Capture the cell that displays the provided text and extract its (X, Y) central coordinate. 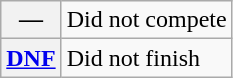
Did not finish (146, 58)
DNF (31, 58)
Did not compete (146, 20)
— (31, 20)
